Return (x, y) of the center of cell containing provided text 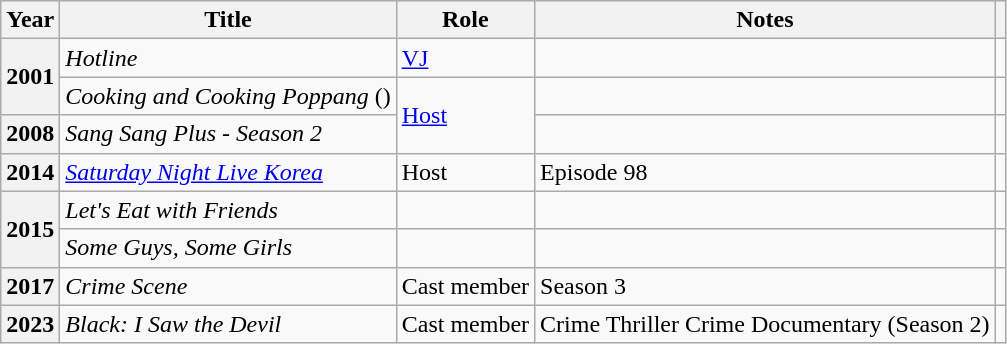
Black: I Saw the Devil (228, 324)
Notes (765, 20)
2023 (30, 324)
Crime Scene (228, 286)
2008 (30, 134)
Saturday Night Live Korea (228, 172)
Year (30, 20)
Episode 98 (765, 172)
Cooking and Cooking Poppang () (228, 96)
VJ (465, 58)
Let's Eat with Friends (228, 210)
Role (465, 20)
Hotline (228, 58)
2017 (30, 286)
Some Guys, Some Girls (228, 248)
Sang Sang Plus - Season 2 (228, 134)
2001 (30, 77)
2014 (30, 172)
Crime Thriller Crime Documentary (Season 2) (765, 324)
Title (228, 20)
2015 (30, 229)
Season 3 (765, 286)
